Locate the cell with the specified text and output its (x, y) center coordinate. 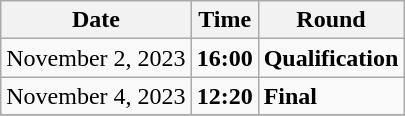
Round (331, 20)
November 4, 2023 (96, 96)
Time (224, 20)
Final (331, 96)
16:00 (224, 58)
12:20 (224, 96)
Date (96, 20)
Qualification (331, 58)
November 2, 2023 (96, 58)
